Extract the [x, y] coordinate from the center of the cell holding the provided text.  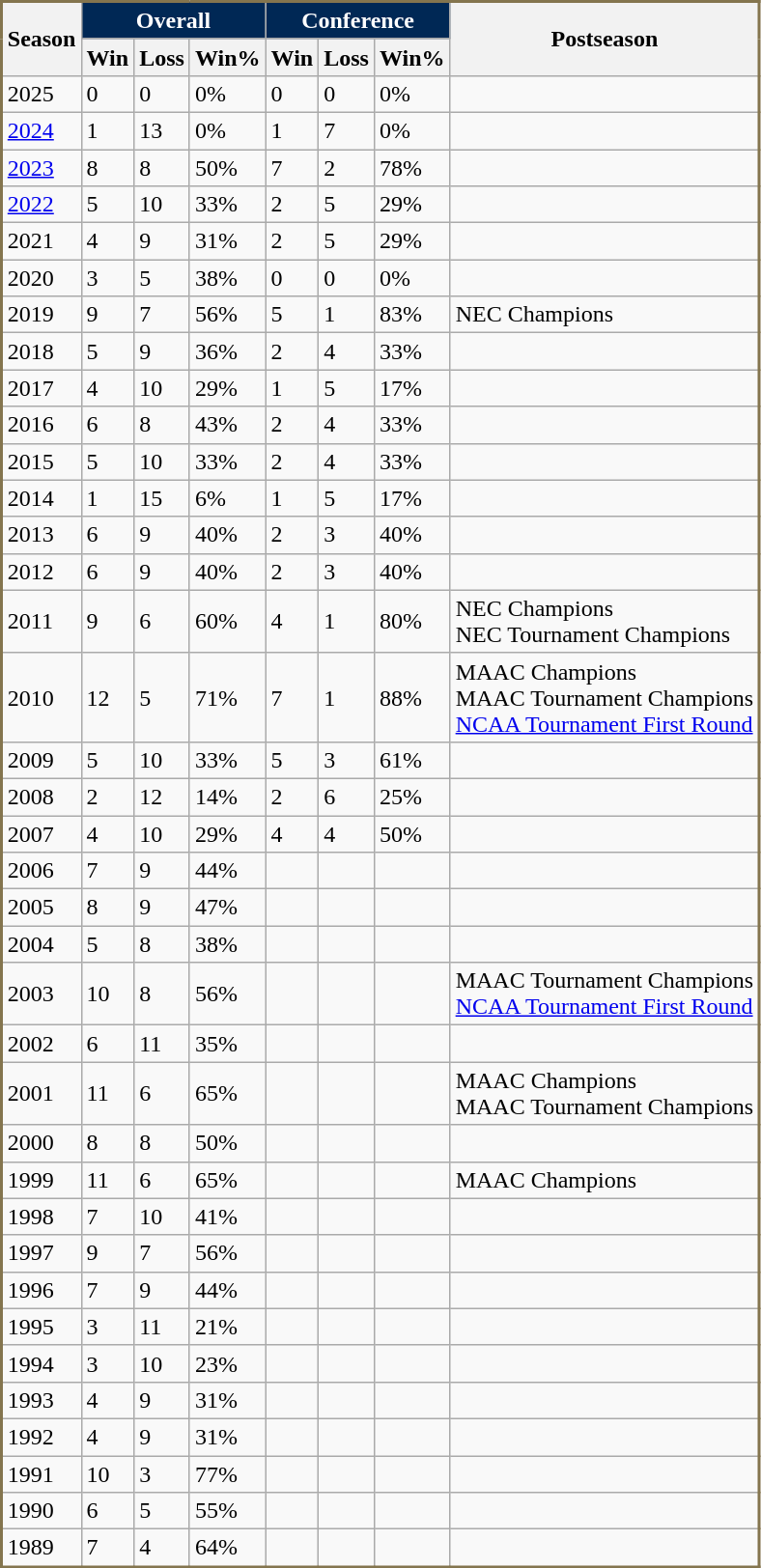
2025 [42, 94]
MAAC Tournament Champions NCAA Tournament First Round [605, 994]
2011 [42, 622]
2015 [42, 462]
41% [228, 1217]
MAAC Champions [605, 1180]
2007 [42, 833]
Conference [357, 21]
2019 [42, 315]
2001 [42, 1093]
1991 [42, 1474]
2020 [42, 278]
2014 [42, 498]
36% [228, 351]
78% [411, 167]
1989 [42, 1549]
2018 [42, 351]
60% [228, 622]
Overall [174, 21]
2003 [42, 994]
MAAC Champions MAAC Tournament Champions [605, 1093]
14% [228, 797]
80% [411, 622]
2005 [42, 908]
2004 [42, 944]
61% [411, 760]
2013 [42, 535]
1998 [42, 1217]
1999 [42, 1180]
2017 [42, 388]
64% [228, 1549]
77% [228, 1474]
2023 [42, 167]
2024 [42, 130]
13 [162, 130]
1997 [42, 1253]
Postseason [605, 39]
25% [411, 797]
2000 [42, 1143]
1990 [42, 1511]
88% [411, 697]
2010 [42, 697]
6% [228, 498]
2012 [42, 572]
Season [42, 39]
MAAC Champions MAAC Tournament Champions NCAA Tournament First Round [605, 697]
1993 [42, 1400]
2016 [42, 425]
NEC Champions NEC Tournament Champions [605, 622]
1996 [42, 1290]
23% [228, 1363]
NEC Champions [605, 315]
1995 [42, 1327]
2006 [42, 871]
71% [228, 697]
2008 [42, 797]
55% [228, 1511]
43% [228, 425]
47% [228, 908]
15 [162, 498]
35% [228, 1044]
2002 [42, 1044]
2021 [42, 241]
2009 [42, 760]
83% [411, 315]
2022 [42, 205]
1992 [42, 1437]
1994 [42, 1363]
21% [228, 1327]
